Find where the given text appears and provide that cell's center as (X, Y) coordinate. 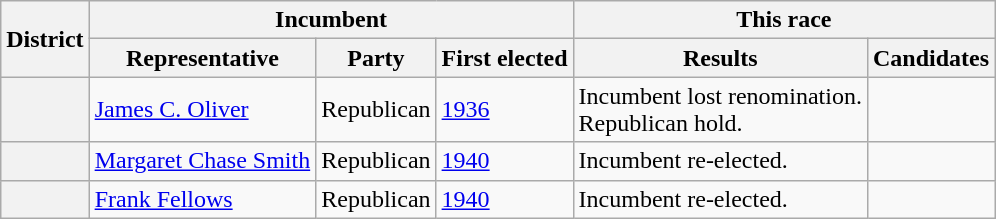
Results (720, 58)
Incumbent (331, 20)
Candidates (930, 58)
Incumbent lost renomination.Republican hold. (720, 110)
Party (376, 58)
Margaret Chase Smith (202, 161)
District (45, 39)
Representative (202, 58)
This race (784, 20)
James C. Oliver (202, 110)
1936 (504, 110)
First elected (504, 58)
Frank Fellows (202, 199)
